Scan for the cell matching the given text and deliver its (x, y) coordinate at center. 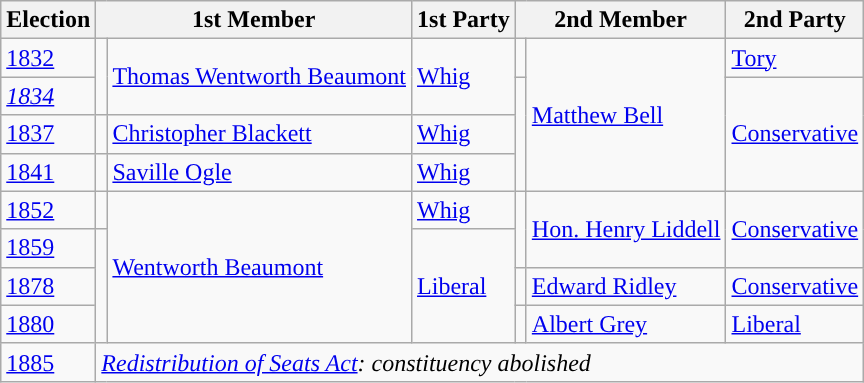
Albert Grey (626, 324)
Matthew Bell (626, 115)
1832 (48, 58)
Christopher Blackett (260, 134)
1837 (48, 134)
2nd Party (795, 20)
1885 (48, 362)
Redistribution of Seats Act: constituency abolished (480, 362)
1852 (48, 210)
1st Party (464, 20)
Tory (795, 58)
2nd Member (620, 20)
Thomas Wentworth Beaumont (260, 77)
Wentworth Beaumont (260, 267)
1859 (48, 248)
1841 (48, 172)
Saville Ogle (260, 172)
Hon. Henry Liddell (626, 229)
Edward Ridley (626, 286)
Election (48, 20)
1st Member (254, 20)
1834 (48, 96)
1878 (48, 286)
1880 (48, 324)
